Search for the cell housing the specified text and yield its (X, Y) center coordinate. 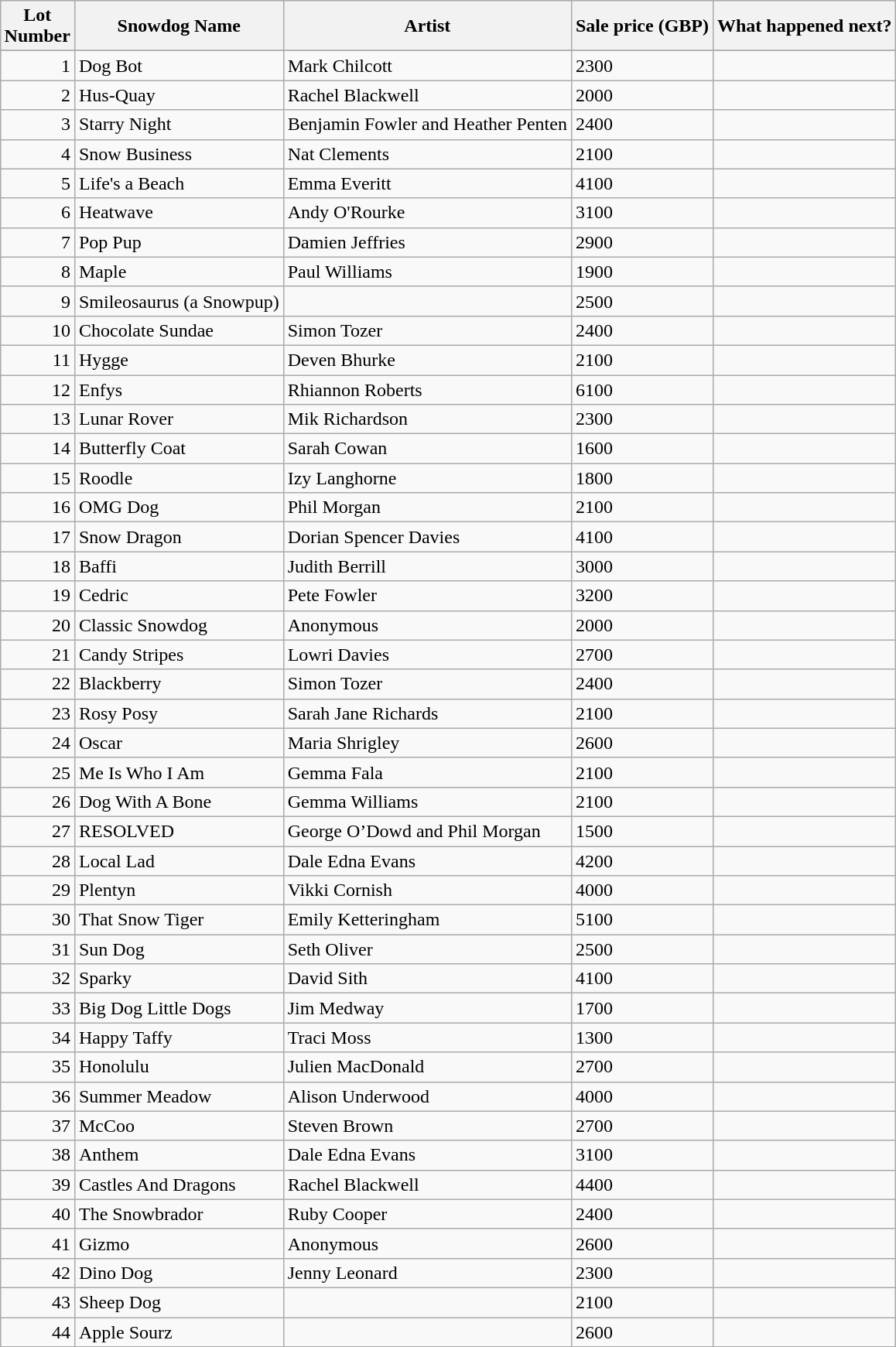
3000 (642, 566)
28 (37, 861)
Snowdog Name (179, 26)
Snow Dragon (179, 537)
32 (37, 979)
Oscar (179, 743)
3 (37, 125)
Mark Chilcott (427, 66)
Izy Langhorne (427, 478)
1 (37, 66)
Emily Ketteringham (427, 920)
Hygge (179, 360)
33 (37, 1008)
Rhiannon Roberts (427, 389)
Rosy Posy (179, 713)
Sale price (GBP) (642, 26)
Smileosaurus (a Snowpup) (179, 301)
11 (37, 360)
Sparky (179, 979)
21 (37, 655)
What happened next? (804, 26)
Maria Shrigley (427, 743)
30 (37, 920)
Emma Everitt (427, 183)
McCoo (179, 1126)
Vikki Cornish (427, 891)
40 (37, 1214)
9 (37, 301)
David Sith (427, 979)
Artist (427, 26)
Blackberry (179, 684)
Phil Morgan (427, 508)
Pop Pup (179, 242)
6 (37, 213)
Traci Moss (427, 1038)
Julien MacDonald (427, 1067)
18 (37, 566)
Heatwave (179, 213)
Life's a Beach (179, 183)
39 (37, 1185)
1900 (642, 272)
1800 (642, 478)
Snow Business (179, 154)
Gemma Williams (427, 802)
Dorian Spencer Davies (427, 537)
29 (37, 891)
23 (37, 713)
Classic Snowdog (179, 625)
Me Is Who I Am (179, 772)
22 (37, 684)
37 (37, 1126)
2 (37, 95)
Mik Richardson (427, 419)
16 (37, 508)
Ruby Cooper (427, 1214)
Hus-Quay (179, 95)
15 (37, 478)
Sheep Dog (179, 1302)
Cedric (179, 596)
Jim Medway (427, 1008)
Deven Bhurke (427, 360)
OMG Dog (179, 508)
Candy Stripes (179, 655)
13 (37, 419)
17 (37, 537)
Apple Sourz (179, 1332)
42 (37, 1273)
12 (37, 389)
36 (37, 1096)
7 (37, 242)
4 (37, 154)
6100 (642, 389)
Pete Fowler (427, 596)
19 (37, 596)
5100 (642, 920)
5 (37, 183)
Dog Bot (179, 66)
10 (37, 330)
34 (37, 1038)
1600 (642, 449)
Enfys (179, 389)
43 (37, 1302)
Baffi (179, 566)
Gizmo (179, 1243)
Local Lad (179, 861)
1700 (642, 1008)
41 (37, 1243)
1500 (642, 831)
Plentyn (179, 891)
Paul Williams (427, 272)
Roodle (179, 478)
Judith Berrill (427, 566)
Maple (179, 272)
Lunar Rover (179, 419)
44 (37, 1332)
Summer Meadow (179, 1096)
Seth Oliver (427, 949)
Butterfly Coat (179, 449)
Big Dog Little Dogs (179, 1008)
4200 (642, 861)
Lowri Davies (427, 655)
Damien Jeffries (427, 242)
Nat Clements (427, 154)
That Snow Tiger (179, 920)
Chocolate Sundae (179, 330)
2900 (642, 242)
Gemma Fala (427, 772)
Andy O'Rourke (427, 213)
Lot Number (37, 26)
38 (37, 1155)
Castles And Dragons (179, 1185)
Benjamin Fowler and Heather Penten (427, 125)
27 (37, 831)
Alison Underwood (427, 1096)
3200 (642, 596)
Dog With A Bone (179, 802)
1300 (642, 1038)
24 (37, 743)
14 (37, 449)
Happy Taffy (179, 1038)
26 (37, 802)
Anthem (179, 1155)
George O’Dowd and Phil Morgan (427, 831)
4400 (642, 1185)
25 (37, 772)
Steven Brown (427, 1126)
20 (37, 625)
Sun Dog (179, 949)
Sarah Jane Richards (427, 713)
RESOLVED (179, 831)
Starry Night (179, 125)
Jenny Leonard (427, 1273)
31 (37, 949)
8 (37, 272)
Dino Dog (179, 1273)
Honolulu (179, 1067)
The Snowbrador (179, 1214)
Sarah Cowan (427, 449)
35 (37, 1067)
